Scan for the cell matching the given text and deliver its (x, y) coordinate at center. 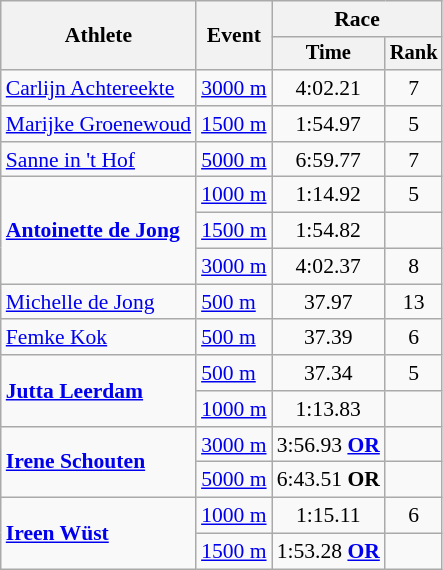
37.39 (328, 338)
Carlijn Achtereekte (98, 88)
4:02.37 (328, 267)
Antoinette de Jong (98, 230)
Event (234, 36)
1:14.92 (328, 195)
1:54.82 (328, 231)
3:56.93 OR (328, 445)
6:59.77 (328, 160)
1:54.97 (328, 124)
13 (414, 302)
1:15.11 (328, 516)
1:13.83 (328, 409)
Athlete (98, 36)
Jutta Leerdam (98, 390)
Marijke Groenewoud (98, 124)
1:53.28 OR (328, 552)
Michelle de Jong (98, 302)
8 (414, 267)
Sanne in 't Hof (98, 160)
6:43.51 OR (328, 480)
Femke Kok (98, 338)
Irene Schouten (98, 462)
Race (358, 19)
Rank (414, 54)
37.34 (328, 373)
4:02.21 (328, 88)
Time (328, 54)
37.97 (328, 302)
Ireen Wüst (98, 534)
